Detect which cell encompasses the target text, then output its [x, y] center coordinate. 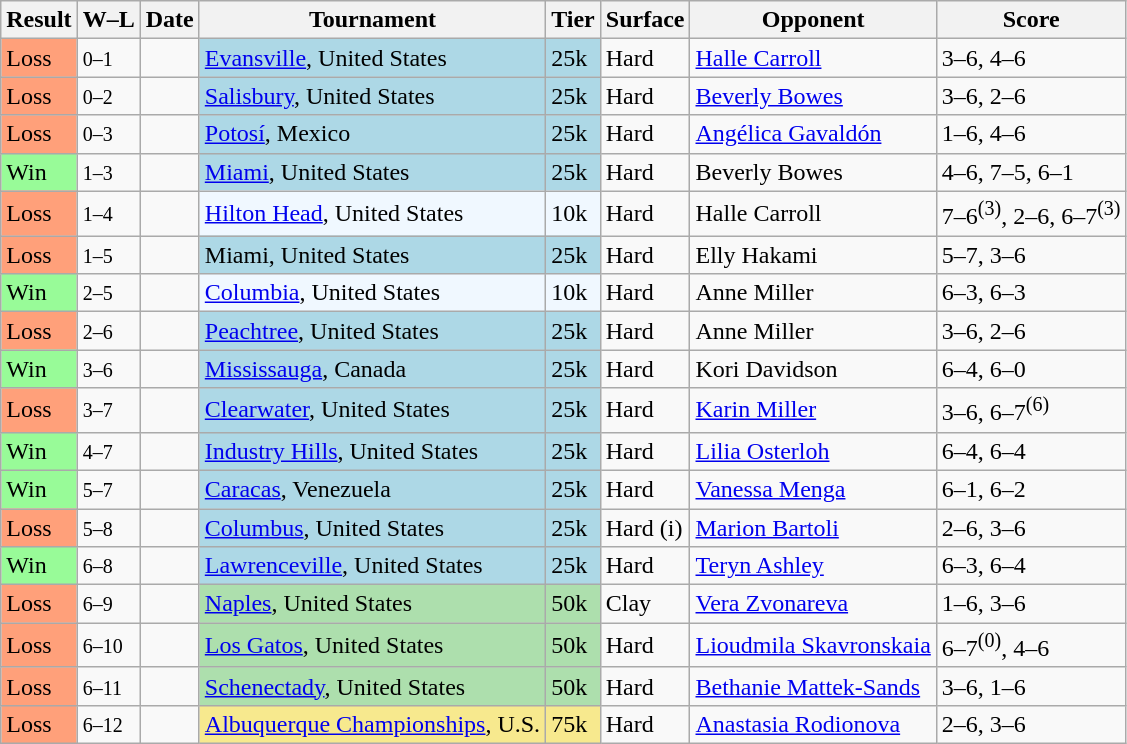
5–8 [108, 528]
4–7 [108, 451]
1–4 [108, 214]
Industry Hills, United States [372, 451]
Vera Zvonareva [813, 604]
1–5 [108, 255]
7–6(3), 2–6, 6–7(3) [1031, 214]
Score [1031, 20]
Tier [574, 20]
Los Gatos, United States [372, 646]
3–7 [108, 410]
4–6, 7–5, 6–1 [1031, 172]
5–7 [108, 489]
0–3 [108, 134]
2–5 [108, 293]
6–4, 6–4 [1031, 451]
Columbia, United States [372, 293]
1–6, 4–6 [1031, 134]
3–6 [108, 369]
Evansville, United States [372, 58]
Lilia Osterloh [813, 451]
Elly Hakami [813, 255]
Date [170, 20]
3–6, 1–6 [1031, 686]
6–4, 6–0 [1031, 369]
Salisbury, United States [372, 96]
6–3, 6–4 [1031, 566]
6–12 [108, 724]
75k [574, 724]
Lioudmila Skavronskaia [813, 646]
Result [39, 20]
Hard (i) [645, 528]
3–6, 4–6 [1031, 58]
1–3 [108, 172]
Clearwater, United States [372, 410]
Teryn Ashley [813, 566]
Vanessa Menga [813, 489]
Mississauga, Canada [372, 369]
Columbus, United States [372, 528]
Tournament [372, 20]
W–L [108, 20]
5–7, 3–6 [1031, 255]
6–11 [108, 686]
Clay [645, 604]
Hilton Head, United States [372, 214]
Albuquerque Championships, U.S. [372, 724]
Opponent [813, 20]
Angélica Gavaldón [813, 134]
Karin Miller [813, 410]
3–6, 6–7(6) [1031, 410]
6–1, 6–2 [1031, 489]
0–2 [108, 96]
Marion Bartoli [813, 528]
Surface [645, 20]
6–8 [108, 566]
6–3, 6–3 [1031, 293]
Naples, United States [372, 604]
Caracas, Venezuela [372, 489]
Bethanie Mattek-Sands [813, 686]
1–6, 3–6 [1031, 604]
Potosí, Mexico [372, 134]
0–1 [108, 58]
Schenectady, United States [372, 686]
Anastasia Rodionova [813, 724]
2–6 [108, 331]
6–7(0), 4–6 [1031, 646]
Kori Davidson [813, 369]
6–10 [108, 646]
Peachtree, United States [372, 331]
Lawrenceville, United States [372, 566]
6–9 [108, 604]
